Provide the (x, y) coordinate of the cell's center where the given text is located.  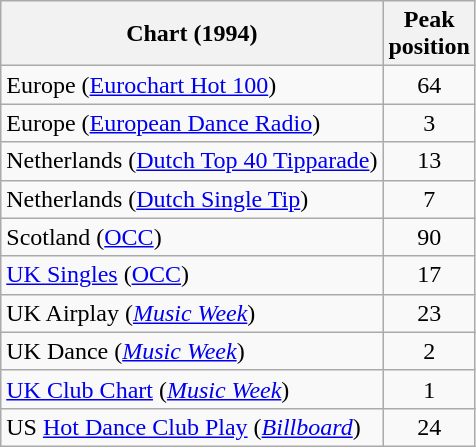
Peakposition (429, 34)
UK Club Chart (Music Week) (192, 389)
2 (429, 351)
US Hot Dance Club Play (Billboard) (192, 427)
Europe (European Dance Radio) (192, 123)
7 (429, 199)
3 (429, 123)
90 (429, 237)
Scotland (OCC) (192, 237)
1 (429, 389)
64 (429, 85)
UK Singles (OCC) (192, 275)
UK Airplay (Music Week) (192, 313)
Netherlands (Dutch Single Tip) (192, 199)
Chart (1994) (192, 34)
Europe (Eurochart Hot 100) (192, 85)
23 (429, 313)
13 (429, 161)
17 (429, 275)
24 (429, 427)
UK Dance (Music Week) (192, 351)
Netherlands (Dutch Top 40 Tipparade) (192, 161)
